For the text-containing cell, return its midpoint in (x, y) coordinate format. 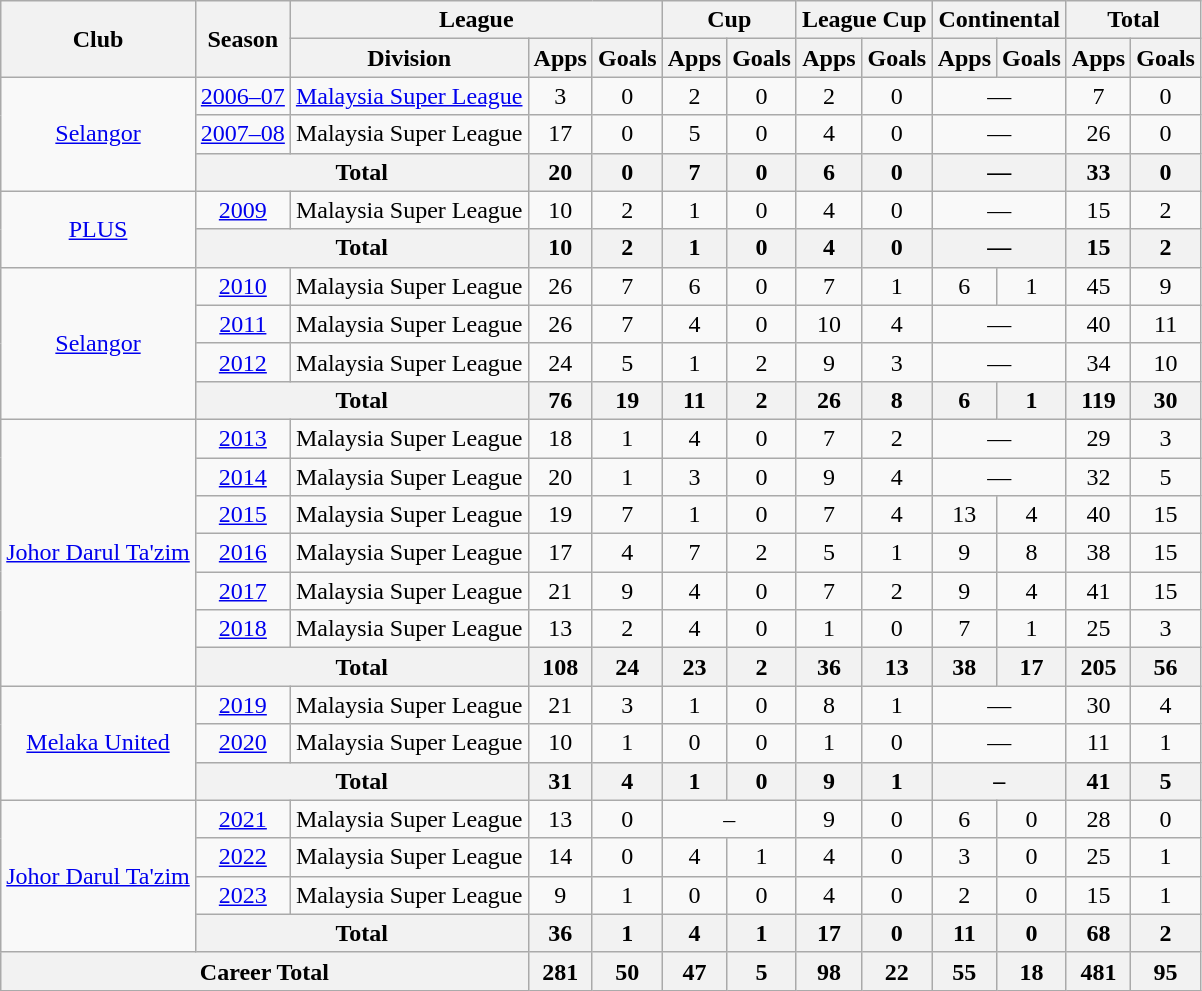
205 (1098, 667)
2009 (242, 210)
481 (1098, 971)
Cup (729, 20)
2022 (242, 857)
League Cup (864, 20)
League (476, 20)
2016 (242, 553)
PLUS (98, 229)
Continental (999, 20)
98 (828, 971)
14 (560, 857)
2020 (242, 743)
47 (694, 971)
22 (898, 971)
Melaka United (98, 743)
2021 (242, 819)
2012 (242, 362)
32 (1098, 477)
281 (560, 971)
76 (560, 400)
50 (627, 971)
2019 (242, 705)
2014 (242, 477)
Career Total (264, 971)
Season (242, 39)
29 (1098, 438)
119 (1098, 400)
2015 (242, 515)
2006–07 (242, 96)
95 (1166, 971)
28 (1098, 819)
Division (409, 58)
56 (1166, 667)
45 (1098, 286)
33 (1098, 172)
2007–08 (242, 134)
2011 (242, 324)
2017 (242, 591)
Club (98, 39)
108 (560, 667)
2010 (242, 286)
55 (964, 971)
31 (560, 781)
2013 (242, 438)
34 (1098, 362)
23 (694, 667)
2023 (242, 895)
2018 (242, 629)
68 (1098, 933)
